Pinpoint the cell where the given text exists, returning its [X, Y] midpoint coordinate. 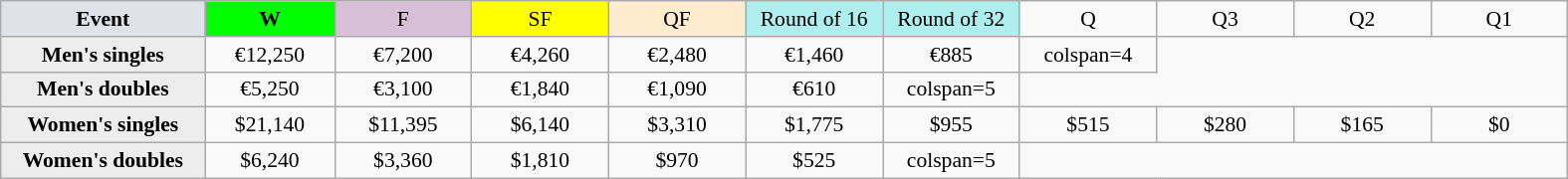
$3,310 [677, 125]
colspan=4 [1088, 55]
$515 [1088, 125]
$165 [1362, 125]
W [270, 19]
Round of 16 [814, 19]
€1,840 [541, 89]
€3,100 [403, 89]
Q1 [1499, 19]
€885 [951, 55]
$11,395 [403, 125]
€1,460 [814, 55]
QF [677, 19]
Women's doubles [104, 161]
$6,140 [541, 125]
Round of 32 [951, 19]
€5,250 [270, 89]
Men's singles [104, 55]
€7,200 [403, 55]
Women's singles [104, 125]
€1,090 [677, 89]
Q [1088, 19]
€2,480 [677, 55]
€610 [814, 89]
$955 [951, 125]
€12,250 [270, 55]
$1,775 [814, 125]
Men's doubles [104, 89]
Q2 [1362, 19]
$6,240 [270, 161]
$3,360 [403, 161]
€4,260 [541, 55]
SF [541, 19]
Event [104, 19]
$525 [814, 161]
$0 [1499, 125]
$21,140 [270, 125]
F [403, 19]
$1,810 [541, 161]
Q3 [1226, 19]
$970 [677, 161]
$280 [1226, 125]
